For the text-containing cell, return its midpoint in [x, y] coordinate format. 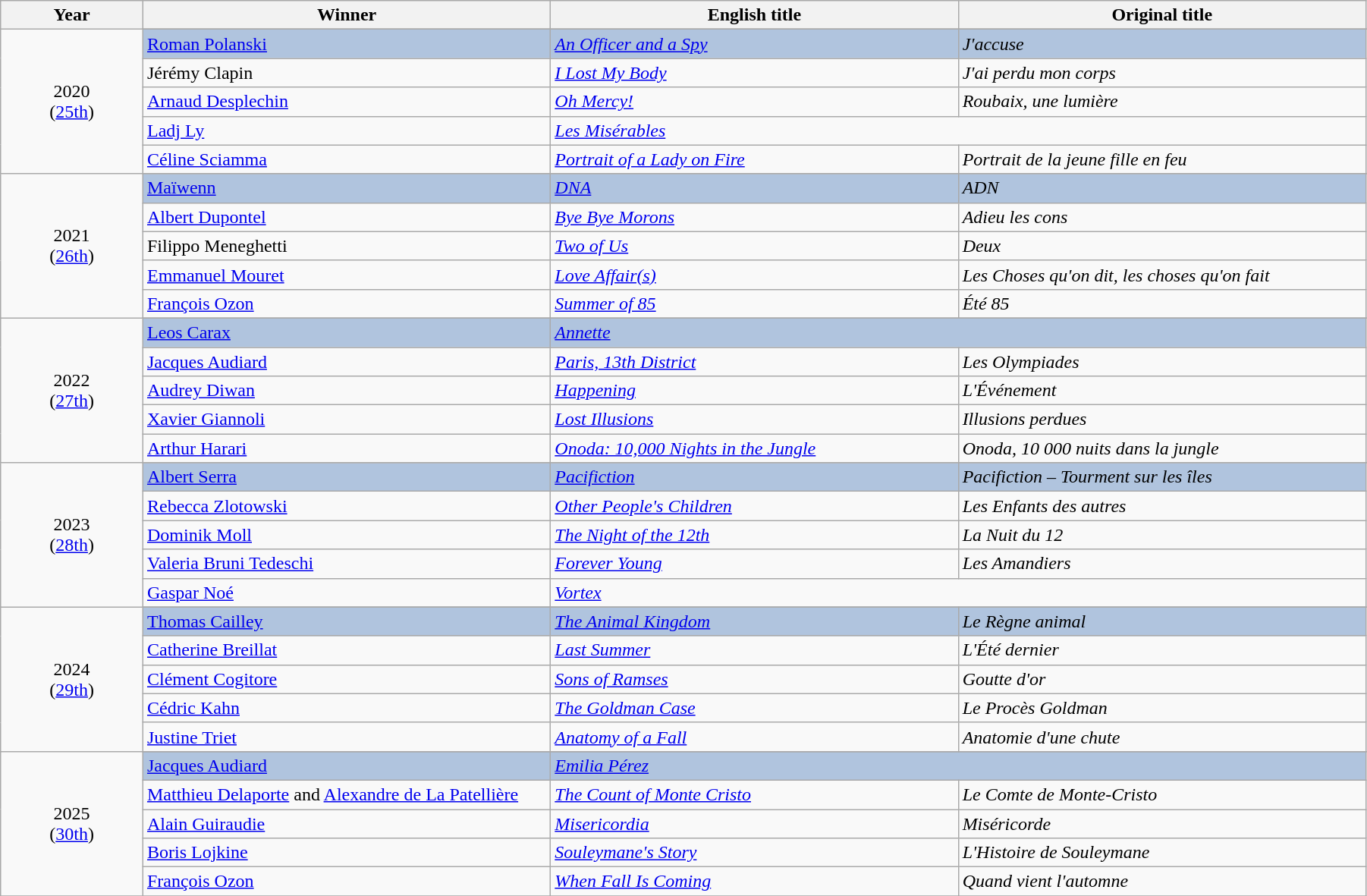
Paris, 13th District [754, 362]
Le Règne animal [1162, 621]
DNA [754, 188]
Love Affair(s) [754, 275]
Original title [1162, 15]
Catherine Breillat [346, 650]
Filippo Meneghetti [346, 246]
Les Olympiades [1162, 362]
Thomas Cailley [346, 621]
Portrait of a Lady on Fire [754, 159]
Adieu les cons [1162, 217]
Two of Us [754, 246]
Clément Cogitore [346, 679]
L'Été dernier [1162, 650]
Goutte d'or [1162, 679]
Anatomie d'une chute [1162, 737]
Illusions perdues [1162, 420]
Les Amandiers [1162, 564]
Jérémy Clapin [346, 73]
Les Enfants des autres [1162, 506]
Forever Young [754, 564]
Pacifiction [754, 477]
Le Procès Goldman [1162, 708]
Miséricorde [1162, 823]
Alain Guiraudie [346, 823]
Misericordia [754, 823]
Leos Carax [346, 332]
Deux [1162, 246]
Maïwenn [346, 188]
Roman Polanski [346, 44]
Last Summer [754, 650]
Audrey Diwan [346, 391]
Le Comte de Monte-Cristo [1162, 794]
Matthieu Delaporte and Alexandre de La Patellière [346, 794]
L'Histoire de Souleymane [1162, 853]
Albert Dupontel [346, 217]
The Count of Monte Cristo [754, 794]
Sons of Ramses [754, 679]
Arthur Harari [346, 448]
Oh Mercy! [754, 102]
Bye Bye Morons [754, 217]
Arnaud Desplechin [346, 102]
2024(29th) [72, 679]
Gaspar Noé [346, 593]
The Night of the 12th [754, 535]
Justine Triet [346, 737]
Valeria Bruni Tedeschi [346, 564]
2025(30th) [72, 823]
L'Événement [1162, 391]
Onoda: 10,000 Nights in the Jungle [754, 448]
2022(27th) [72, 390]
Lost Illusions [754, 420]
Dominik Moll [346, 535]
Winner [346, 15]
Annette [959, 332]
Emmanuel Mouret [346, 275]
J'ai perdu mon corps [1162, 73]
English title [754, 15]
Céline Sciamma [346, 159]
Les Misérables [959, 130]
Rebecca Zlotowski [346, 506]
Quand vient l'automne [1162, 882]
Roubaix, une lumière [1162, 102]
2020(25th) [72, 102]
ADN [1162, 188]
Onoda, 10 000 nuits dans la jungle [1162, 448]
Boris Lojkine [346, 853]
Summer of 85 [754, 303]
Anatomy of a Fall [754, 737]
Portrait de la jeune fille en feu [1162, 159]
2023(28th) [72, 535]
Cédric Kahn [346, 708]
Été 85 [1162, 303]
Vortex [959, 593]
I Lost My Body [754, 73]
Albert Serra [346, 477]
J'accuse [1162, 44]
Year [72, 15]
The Animal Kingdom [754, 621]
Emilia Pérez [959, 766]
Xavier Giannoli [346, 420]
Pacifiction – Tourment sur les îles [1162, 477]
2021(26th) [72, 246]
An Officer and a Spy [754, 44]
Happening [754, 391]
The Goldman Case [754, 708]
Other People's Children [754, 506]
La Nuit du 12 [1162, 535]
Ladj Ly [346, 130]
Les Choses qu'on dit, les choses qu'on fait [1162, 275]
Souleymane's Story [754, 853]
When Fall Is Coming [754, 882]
